Determine the (x, y) coordinate at the center of the cell enclosing the given text.  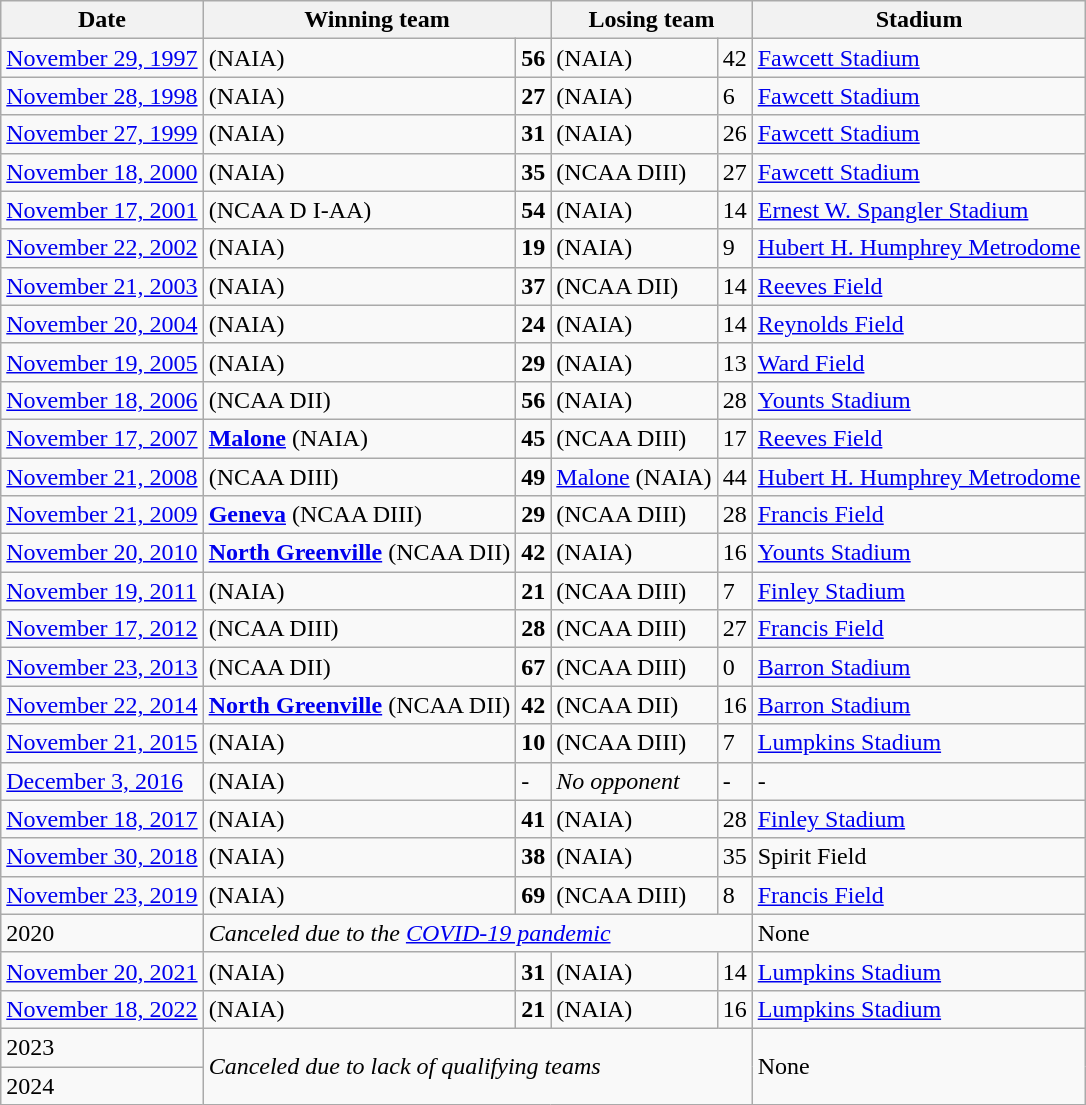
67 (534, 667)
November 17, 2007 (102, 438)
2020 (102, 933)
Stadium (919, 20)
November 23, 2013 (102, 667)
November 19, 2011 (102, 591)
November 18, 2006 (102, 400)
Reynolds Field (919, 324)
Date (102, 20)
November 21, 2008 (102, 477)
Winning team (377, 20)
Canceled due to lack of qualifying teams (478, 1066)
69 (534, 895)
49 (534, 477)
26 (734, 134)
November 20, 2004 (102, 324)
November 18, 2022 (102, 1009)
Ward Field (919, 362)
0 (734, 667)
24 (534, 324)
November 20, 2021 (102, 971)
2023 (102, 1047)
November 20, 2010 (102, 553)
10 (534, 743)
Geneva (NCAA DIII) (360, 515)
13 (734, 362)
November 17, 2012 (102, 629)
9 (734, 248)
November 21, 2003 (102, 286)
No opponent (634, 781)
November 18, 2000 (102, 172)
Ernest W. Spangler Stadium (919, 210)
Losing team (652, 20)
November 23, 2019 (102, 895)
November 30, 2018 (102, 857)
November 18, 2017 (102, 819)
8 (734, 895)
Spirit Field (919, 857)
November 22, 2014 (102, 705)
(NCAA D I-AA) (360, 210)
November 22, 2002 (102, 248)
38 (534, 857)
Canceled due to the COVID-19 pandemic (478, 933)
41 (534, 819)
6 (734, 96)
December 3, 2016 (102, 781)
17 (734, 438)
November 29, 1997 (102, 58)
November 27, 1999 (102, 134)
November 21, 2015 (102, 743)
November 17, 2001 (102, 210)
November 28, 1998 (102, 96)
2024 (102, 1085)
37 (534, 286)
45 (534, 438)
54 (534, 210)
44 (734, 477)
November 21, 2009 (102, 515)
November 19, 2005 (102, 362)
19 (534, 248)
